Capture the cell that displays the provided text and extract its [x, y] central coordinate. 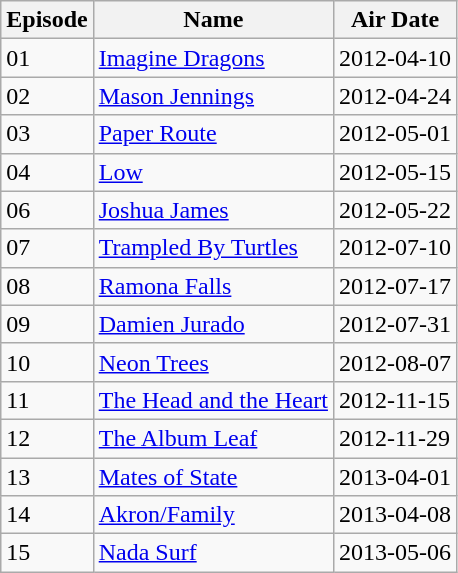
2012-07-10 [394, 248]
15 [47, 553]
09 [47, 324]
2013-04-01 [394, 477]
The Head and the Heart [213, 400]
2012-11-15 [394, 400]
Imagine Dragons [213, 58]
Low [213, 172]
The Album Leaf [213, 438]
Ramona Falls [213, 286]
2012-05-22 [394, 210]
11 [47, 400]
2013-04-08 [394, 515]
Mason Jennings [213, 96]
08 [47, 286]
03 [47, 134]
10 [47, 362]
2012-04-10 [394, 58]
Air Date [394, 20]
Damien Jurado [213, 324]
Neon Trees [213, 362]
02 [47, 96]
2012-08-07 [394, 362]
07 [47, 248]
Trampled By Turtles [213, 248]
Joshua James [213, 210]
2012-05-01 [394, 134]
Episode [47, 20]
13 [47, 477]
2013-05-06 [394, 553]
2012-07-17 [394, 286]
06 [47, 210]
12 [47, 438]
Nada Surf [213, 553]
Mates of State [213, 477]
2012-05-15 [394, 172]
2012-04-24 [394, 96]
01 [47, 58]
Akron/Family [213, 515]
Name [213, 20]
2012-07-31 [394, 324]
2012-11-29 [394, 438]
Paper Route [213, 134]
04 [47, 172]
14 [47, 515]
